Return the (x, y) coordinate for the center point of the cell that contains the specified text.  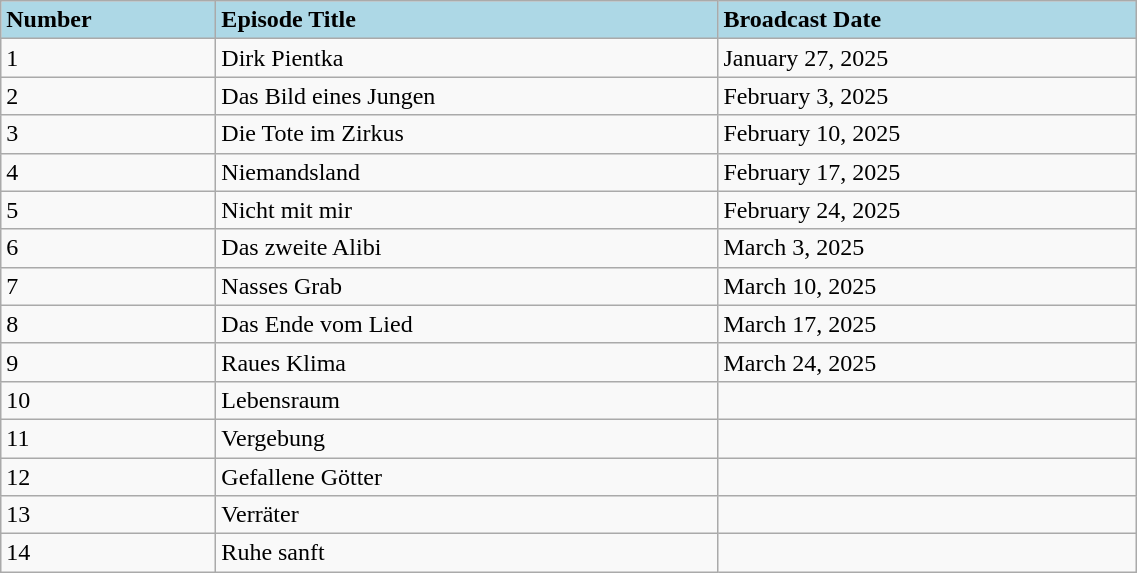
Lebensraum (467, 400)
9 (108, 362)
7 (108, 286)
Das zweite Alibi (467, 248)
Nicht mit mir (467, 210)
12 (108, 477)
March 17, 2025 (928, 324)
10 (108, 400)
11 (108, 438)
1 (108, 58)
2 (108, 96)
March 10, 2025 (928, 286)
Die Tote im Zirkus (467, 134)
8 (108, 324)
Das Bild eines Jungen (467, 96)
13 (108, 515)
March 3, 2025 (928, 248)
14 (108, 553)
6 (108, 248)
Raues Klima (467, 362)
Nasses Grab (467, 286)
Dirk Pientka (467, 58)
February 10, 2025 (928, 134)
Verräter (467, 515)
February 17, 2025 (928, 172)
Episode Title (467, 20)
4 (108, 172)
February 24, 2025 (928, 210)
Ruhe sanft (467, 553)
Number (108, 20)
Vergebung (467, 438)
3 (108, 134)
Broadcast Date (928, 20)
5 (108, 210)
Niemandsland (467, 172)
February 3, 2025 (928, 96)
March 24, 2025 (928, 362)
January 27, 2025 (928, 58)
Gefallene Götter (467, 477)
Das Ende vom Lied (467, 324)
